Extract the (X, Y) coordinate from the center of the cell holding the provided text.  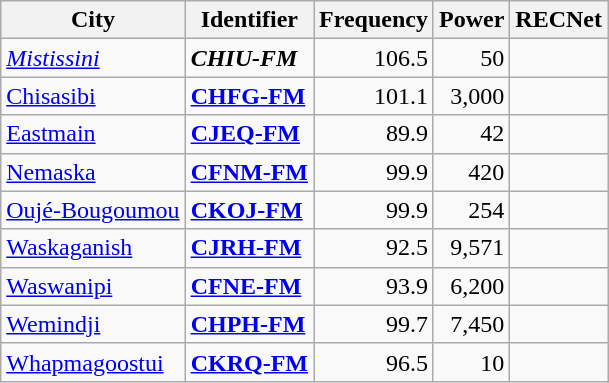
CHPH-FM (249, 324)
101.1 (374, 96)
9,571 (471, 248)
50 (471, 58)
89.9 (374, 134)
106.5 (374, 58)
Frequency (374, 20)
City (93, 20)
3,000 (471, 96)
420 (471, 172)
CJEQ-FM (249, 134)
6,200 (471, 286)
Mistissini (93, 58)
93.9 (374, 286)
Chisasibi (93, 96)
RECNet (559, 20)
7,450 (471, 324)
CFNM-FM (249, 172)
Identifier (249, 20)
CKOJ-FM (249, 210)
254 (471, 210)
Power (471, 20)
CHIU-FM (249, 58)
10 (471, 362)
Eastmain (93, 134)
96.5 (374, 362)
92.5 (374, 248)
CHFG-FM (249, 96)
Wemindji (93, 324)
CKRQ-FM (249, 362)
Waskaganish (93, 248)
CFNE-FM (249, 286)
Waswanipi (93, 286)
Oujé-Bougoumou (93, 210)
Whapmagoostui (93, 362)
99.7 (374, 324)
Nemaska (93, 172)
42 (471, 134)
CJRH-FM (249, 248)
